Search for the cell housing the specified text and yield its [x, y] center coordinate. 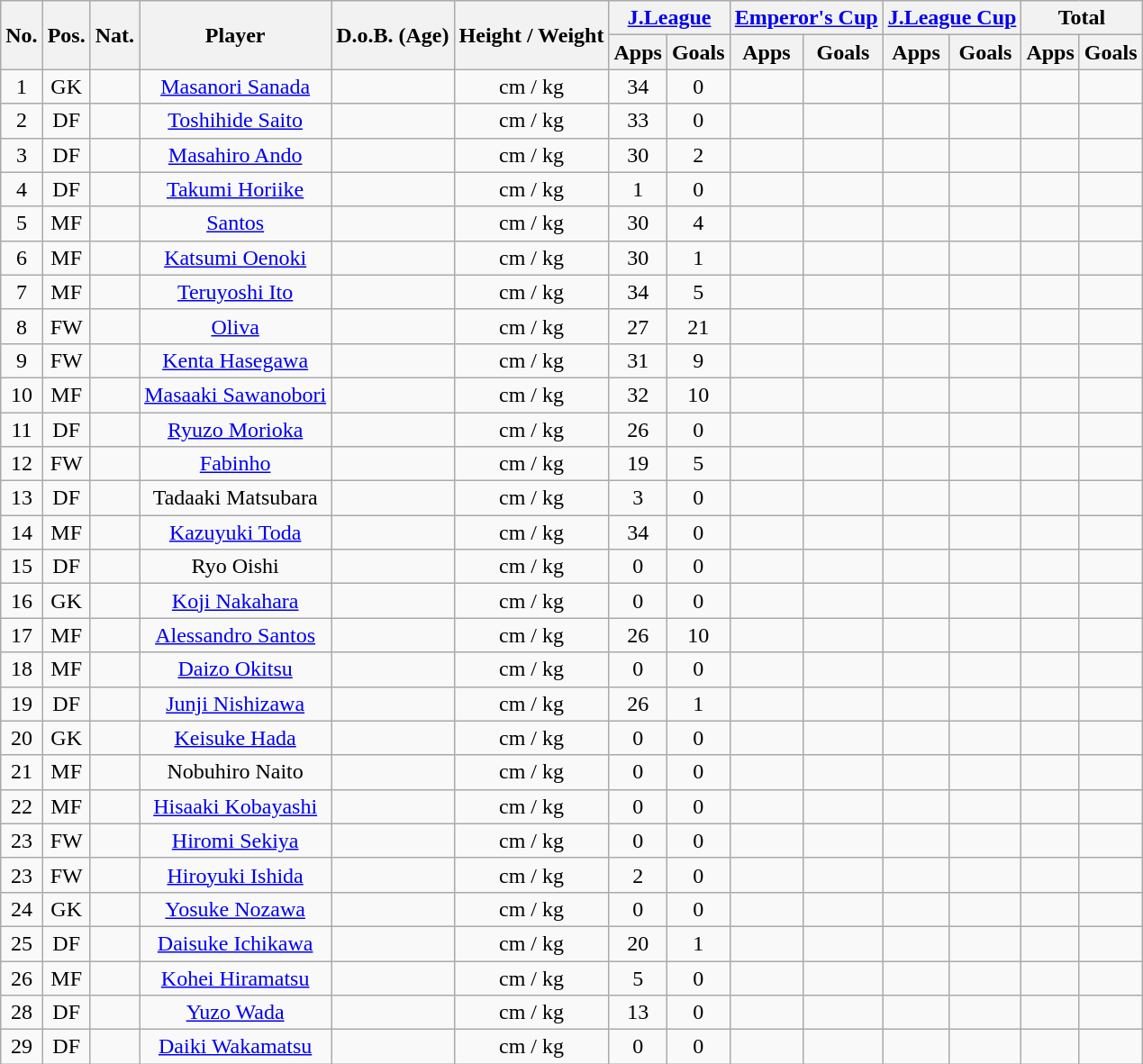
Nat. [114, 35]
Katsumi Oenoki [236, 258]
Santos [236, 223]
27 [638, 326]
Yosuke Nozawa [236, 909]
33 [638, 121]
Nobuhiro Naito [236, 772]
Koji Nakahara [236, 601]
Ryo Oishi [236, 567]
Hiromi Sekiya [236, 841]
Masanori Sanada [236, 86]
17 [22, 635]
28 [22, 1013]
Kenta Hasegawa [236, 360]
Hiroyuki Ishida [236, 875]
8 [22, 326]
Total [1082, 18]
29 [22, 1047]
Kazuyuki Toda [236, 532]
11 [22, 430]
J.League Cup [952, 18]
16 [22, 601]
J.League [669, 18]
22 [22, 806]
15 [22, 567]
No. [22, 35]
24 [22, 909]
Masaaki Sawanobori [236, 395]
D.o.B. (Age) [393, 35]
Takumi Horiike [236, 189]
7 [22, 292]
Tadaaki Matsubara [236, 498]
Pos. [67, 35]
Daisuke Ichikawa [236, 943]
Oliva [236, 326]
Alessandro Santos [236, 635]
Kohei Hiramatsu [236, 978]
Keisuke Hada [236, 738]
6 [22, 258]
32 [638, 395]
Fabinho [236, 464]
Player [236, 35]
14 [22, 532]
31 [638, 360]
25 [22, 943]
Yuzo Wada [236, 1013]
Daizo Okitsu [236, 669]
Daiki Wakamatsu [236, 1047]
Teruyoshi Ito [236, 292]
Junji Nishizawa [236, 704]
Ryuzo Morioka [236, 430]
18 [22, 669]
Height / Weight [531, 35]
Masahiro Ando [236, 155]
12 [22, 464]
Toshihide Saito [236, 121]
Emperor's Cup [806, 18]
Hisaaki Kobayashi [236, 806]
